Locate the cell with the specified text and output its (X, Y) center coordinate. 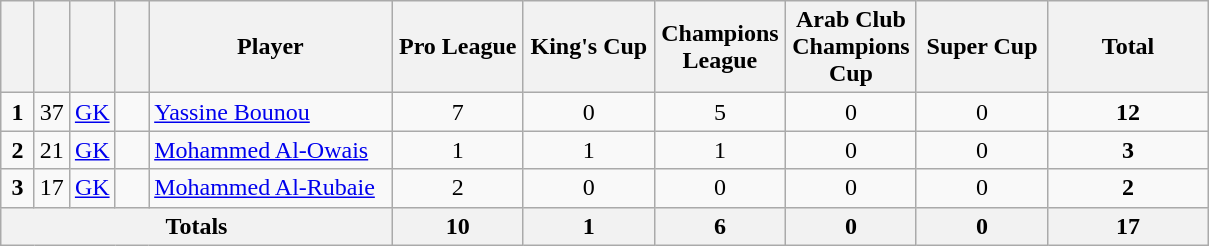
37 (52, 112)
10 (458, 226)
6 (720, 226)
Mohammed Al-Owais (271, 150)
Super Cup (982, 47)
Champions League (720, 47)
12 (1128, 112)
Arab Club Champions Cup (850, 47)
21 (52, 150)
Yassine Bounou (271, 112)
Totals (196, 226)
Player (271, 47)
5 (720, 112)
Total (1128, 47)
Pro League (458, 47)
Mohammed Al-Rubaie (271, 188)
King's Cup (588, 47)
7 (458, 112)
